Detect which cell encompasses the target text, then output its (X, Y) center coordinate. 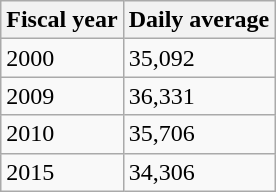
2000 (62, 58)
2010 (62, 134)
2009 (62, 96)
Fiscal year (62, 20)
35,092 (199, 58)
2015 (62, 172)
34,306 (199, 172)
35,706 (199, 134)
Daily average (199, 20)
36,331 (199, 96)
